Extract the (X, Y) coordinate from the center of the cell holding the provided text.  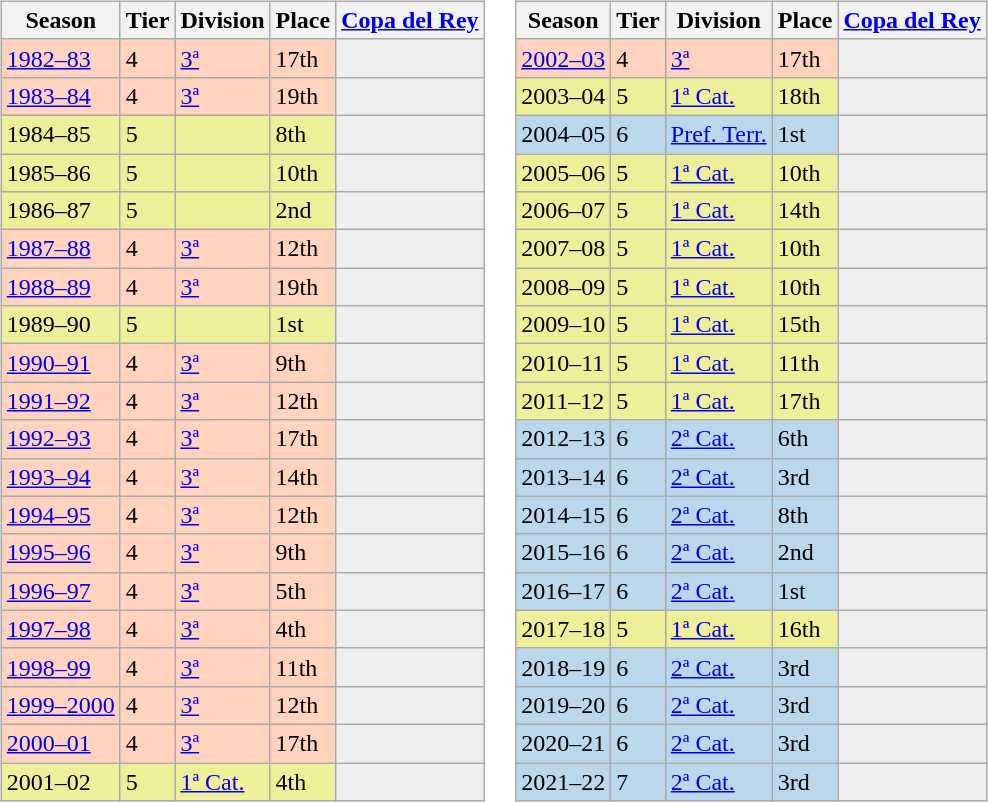
1987–88 (60, 249)
2021–22 (564, 781)
2004–05 (564, 134)
2020–21 (564, 743)
2013–14 (564, 477)
1989–90 (60, 325)
6th (805, 439)
2016–17 (564, 591)
1996–97 (60, 591)
18th (805, 96)
1994–95 (60, 515)
2000–01 (60, 743)
2018–19 (564, 667)
15th (805, 325)
1982–83 (60, 58)
1991–92 (60, 401)
1984–85 (60, 134)
2015–16 (564, 553)
2008–09 (564, 287)
1983–84 (60, 96)
2005–06 (564, 173)
1986–87 (60, 211)
2019–20 (564, 705)
2014–15 (564, 515)
5th (303, 591)
2007–08 (564, 249)
2017–18 (564, 629)
1993–94 (60, 477)
2009–10 (564, 325)
16th (805, 629)
7 (638, 781)
2001–02 (60, 781)
2006–07 (564, 211)
2002–03 (564, 58)
2011–12 (564, 401)
1992–93 (60, 439)
1998–99 (60, 667)
2003–04 (564, 96)
1999–2000 (60, 705)
1997–98 (60, 629)
1995–96 (60, 553)
1990–91 (60, 363)
2012–13 (564, 439)
1985–86 (60, 173)
Pref. Terr. (718, 134)
2010–11 (564, 363)
1988–89 (60, 287)
